Output the [X, Y] coordinate of the center of the cell containing the given text.  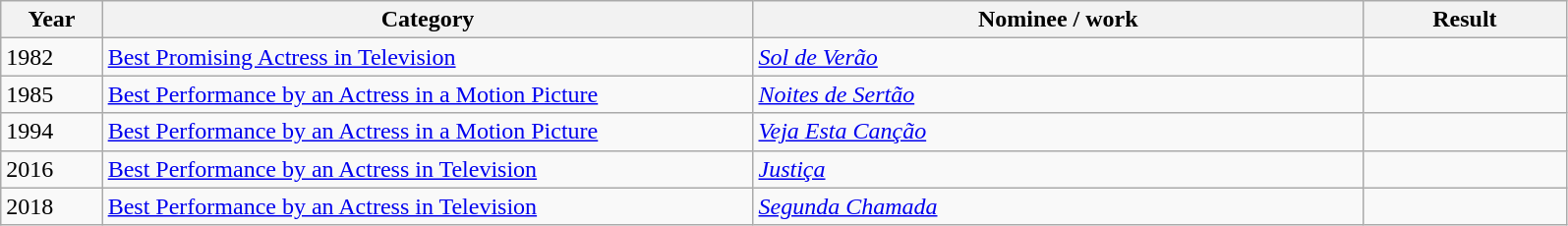
Sol de Verão [1058, 57]
Nominee / work [1058, 20]
Best Promising Actress in Television [428, 57]
1985 [51, 94]
Segunda Chamada [1058, 206]
Veja Esta Canção [1058, 132]
1994 [51, 132]
Justiça [1058, 169]
Category [428, 20]
Noites de Sertão [1058, 94]
Result [1465, 20]
2016 [51, 169]
Year [51, 20]
1982 [51, 57]
2018 [51, 206]
